Identify which cell holds the provided text, then report its (x, y) central coordinate. 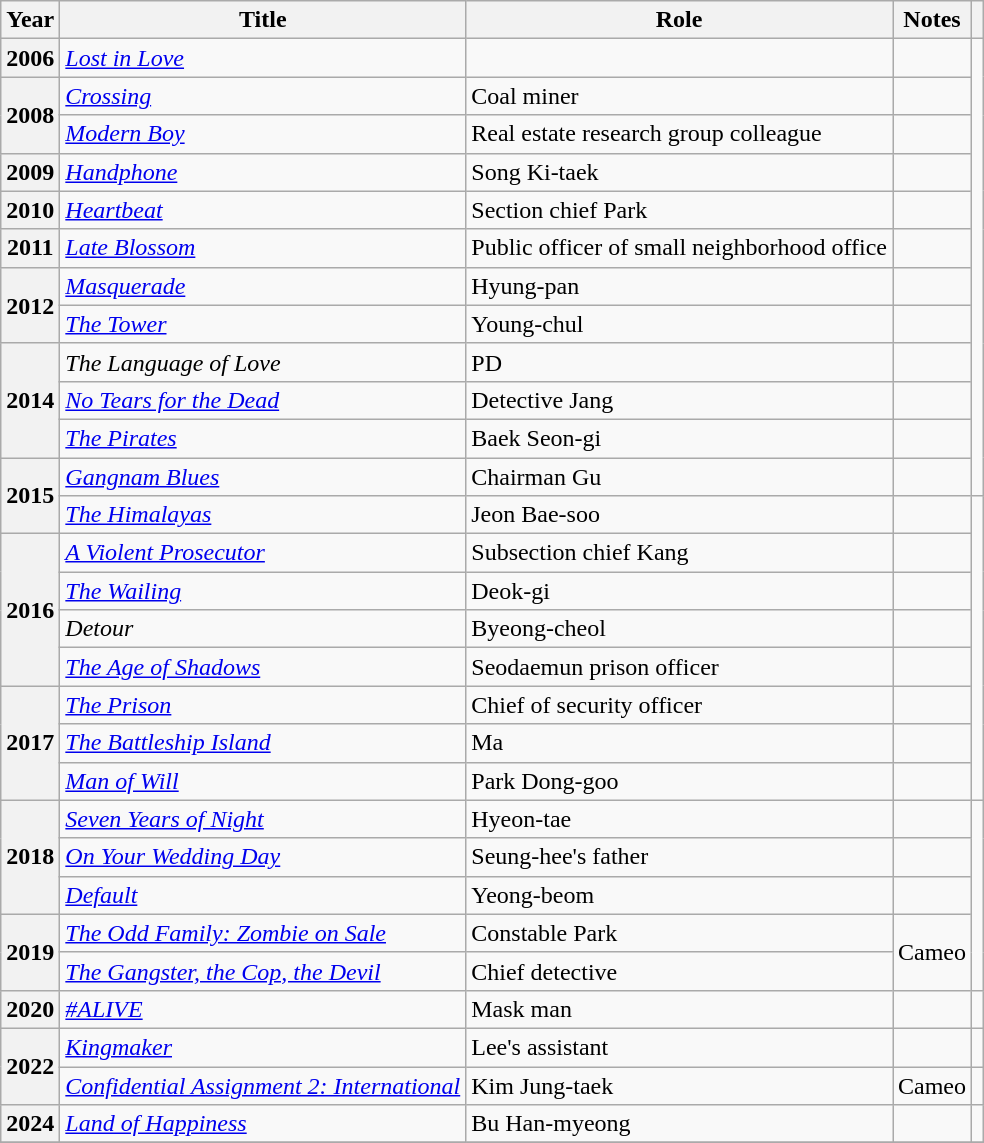
Yeong-beom (680, 895)
Hyung-pan (680, 286)
The Odd Family: Zombie on Sale (263, 933)
#ALIVE (263, 1009)
Section chief Park (680, 210)
2006 (30, 58)
The Gangster, the Cop, the Devil (263, 971)
Year (30, 20)
Real estate research group colleague (680, 134)
PD (680, 362)
Detour (263, 629)
The Himalayas (263, 515)
2020 (30, 1009)
Seven Years of Night (263, 819)
Public officer of small neighborhood office (680, 248)
Confidential Assignment 2: International (263, 1085)
2009 (30, 172)
2012 (30, 305)
Man of Will (263, 781)
The Age of Shadows (263, 667)
Title (263, 20)
Coal miner (680, 96)
Detective Jang (680, 400)
Role (680, 20)
Baek Seon-gi (680, 438)
2015 (30, 496)
Lee's assistant (680, 1047)
No Tears for the Dead (263, 400)
Modern Boy (263, 134)
Chief of security officer (680, 705)
2014 (30, 400)
2019 (30, 952)
Hyeon-tae (680, 819)
Kingmaker (263, 1047)
Handphone (263, 172)
2017 (30, 743)
Chairman Gu (680, 477)
Land of Happiness (263, 1124)
Lost in Love (263, 58)
Byeong-cheol (680, 629)
The Prison (263, 705)
2010 (30, 210)
2008 (30, 115)
2018 (30, 857)
2022 (30, 1066)
Masquerade (263, 286)
Default (263, 895)
The Wailing (263, 591)
The Tower (263, 324)
Deok-gi (680, 591)
The Language of Love (263, 362)
On Your Wedding Day (263, 857)
Bu Han-myeong (680, 1124)
A Violent Prosecutor (263, 553)
Constable Park (680, 933)
Park Dong-goo (680, 781)
Young-chul (680, 324)
2024 (30, 1124)
Chief detective (680, 971)
Notes (932, 20)
Crossing (263, 96)
Kim Jung-taek (680, 1085)
Heartbeat (263, 210)
Seodaemun prison officer (680, 667)
2011 (30, 248)
Jeon Bae-soo (680, 515)
Mask man (680, 1009)
2016 (30, 610)
The Pirates (263, 438)
Seung-hee's father (680, 857)
Ma (680, 743)
Late Blossom (263, 248)
The Battleship Island (263, 743)
Gangnam Blues (263, 477)
Song Ki-taek (680, 172)
Subsection chief Kang (680, 553)
